Find where the given text appears and provide that cell's center as [x, y] coordinate. 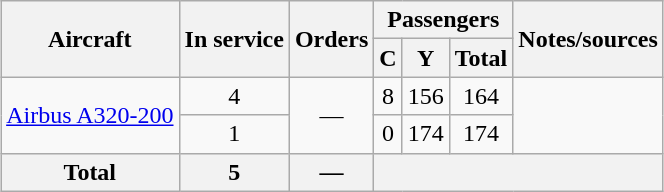
8 [388, 96]
4 [234, 96]
5 [234, 172]
C [388, 58]
1 [234, 134]
164 [481, 96]
Airbus A320-200 [90, 115]
Aircraft [90, 39]
Notes/sources [588, 39]
0 [388, 134]
Y [426, 58]
Orders [331, 39]
In service [234, 39]
Passengers [444, 20]
156 [426, 96]
